Provide the [X, Y] coordinate of the cell's center where the given text is located.  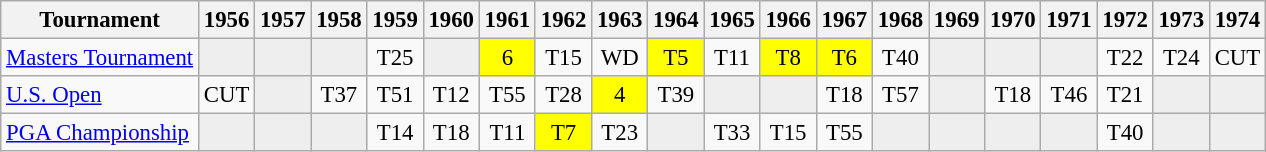
1974 [1237, 20]
T37 [339, 95]
T7 [563, 133]
1972 [1125, 20]
1961 [507, 20]
1967 [844, 20]
1962 [563, 20]
T28 [563, 95]
1964 [676, 20]
T22 [1125, 58]
T46 [1069, 95]
4 [620, 95]
WD [620, 58]
6 [507, 58]
1968 [900, 20]
1959 [395, 20]
T21 [1125, 95]
1970 [1013, 20]
1965 [732, 20]
1971 [1069, 20]
1973 [1181, 20]
T23 [620, 133]
U.S. Open [100, 95]
PGA Championship [100, 133]
T39 [676, 95]
1963 [620, 20]
1960 [451, 20]
1956 [227, 20]
T57 [900, 95]
Tournament [100, 20]
T12 [451, 95]
1966 [788, 20]
T51 [395, 95]
1958 [339, 20]
T14 [395, 133]
1957 [283, 20]
T5 [676, 58]
T8 [788, 58]
T25 [395, 58]
T33 [732, 133]
Masters Tournament [100, 58]
T24 [1181, 58]
T6 [844, 58]
1969 [957, 20]
